For the text-containing cell, return its midpoint in [X, Y] coordinate format. 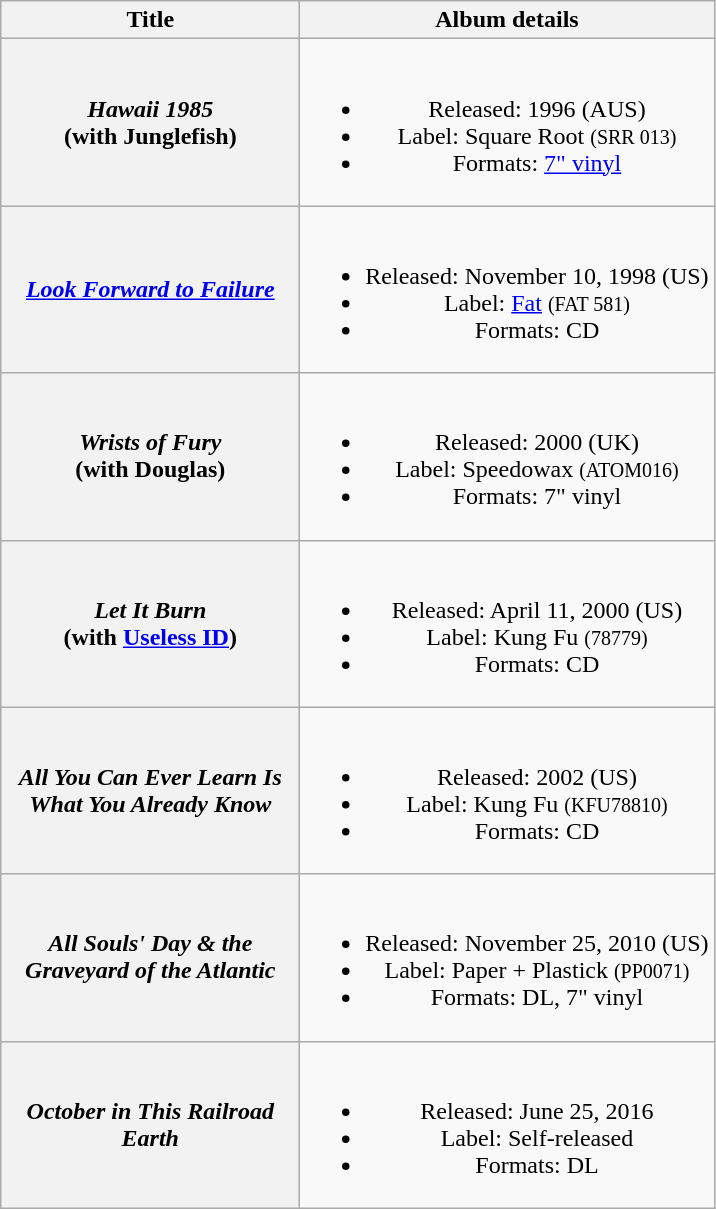
All Souls' Day & the Graveyard of the Atlantic [150, 958]
Wrists of Fury(with Douglas) [150, 456]
Released: 2002 (US)Label: Kung Fu (KFU78810)Formats: CD [507, 790]
Released: November 25, 2010 (US)Label: Paper + Plastick (PP0071)Formats: DL, 7" vinyl [507, 958]
Album details [507, 20]
Title [150, 20]
All You Can Ever Learn Is What You Already Know [150, 790]
Let It Burn(with Useless ID) [150, 624]
October in This Railroad Earth [150, 1124]
Released: November 10, 1998 (US)Label: Fat (FAT 581)Formats: CD [507, 290]
Look Forward to Failure [150, 290]
Released: 1996 (AUS)Label: Square Root (SRR 013)Formats: 7" vinyl [507, 122]
Released: 2000 (UK)Label: Speedowax (ATOM016)Formats: 7" vinyl [507, 456]
Released: June 25, 2016Label: Self-releasedFormats: DL [507, 1124]
Released: April 11, 2000 (US)Label: Kung Fu (78779)Formats: CD [507, 624]
Hawaii 1985(with Junglefish) [150, 122]
